Identify which cell holds the provided text, then report its (X, Y) central coordinate. 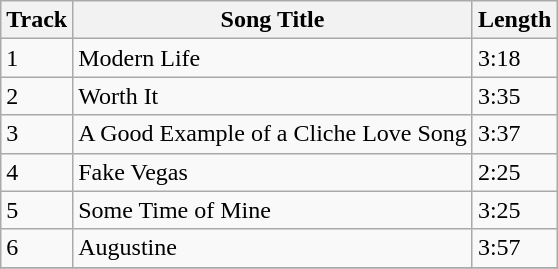
Some Time of Mine (273, 210)
Length (514, 20)
Fake Vegas (273, 172)
Song Title (273, 20)
2 (37, 96)
A Good Example of a Cliche Love Song (273, 134)
3:37 (514, 134)
3:35 (514, 96)
1 (37, 58)
3:25 (514, 210)
Modern Life (273, 58)
Track (37, 20)
3 (37, 134)
Worth It (273, 96)
3:18 (514, 58)
4 (37, 172)
3:57 (514, 248)
Augustine (273, 248)
2:25 (514, 172)
6 (37, 248)
5 (37, 210)
